Capture the cell that displays the provided text and extract its (x, y) central coordinate. 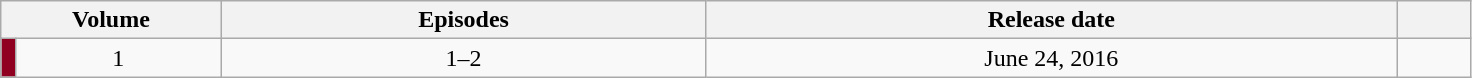
Episodes (464, 20)
Release date (1052, 20)
June 24, 2016 (1052, 58)
1–2 (464, 58)
1 (118, 58)
Volume (111, 20)
